Pinpoint the cell where the given text exists, returning its (x, y) midpoint coordinate. 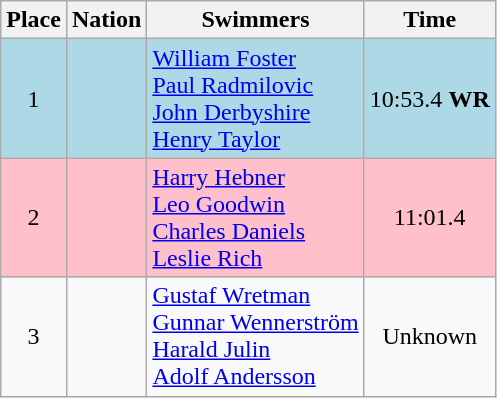
Unknown (430, 336)
Place (34, 20)
William Foster Paul Radmilovic John Derbyshire Henry Taylor (256, 98)
Nation (106, 20)
1 (34, 98)
Time (430, 20)
11:01.4 (430, 218)
Harry Hebner Leo Goodwin Charles Daniels Leslie Rich (256, 218)
2 (34, 218)
Gustaf Wretman Gunnar Wennerström Harald Julin Adolf Andersson (256, 336)
3 (34, 336)
Swimmers (256, 20)
10:53.4 WR (430, 98)
